For the text-containing cell, return its midpoint in [X, Y] coordinate format. 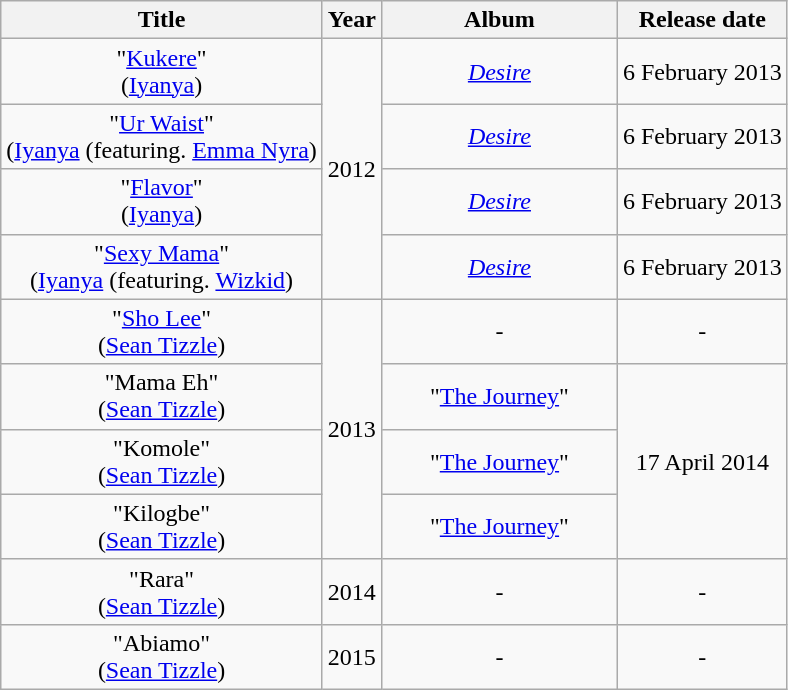
"Kukere" (Iyanya) [162, 72]
"Kilogbe" (Sean Tizzle) [162, 526]
"Sho Lee" (Sean Tizzle) [162, 332]
2014 [352, 592]
"Ur Waist" (Iyanya (featuring. Emma Nyra) [162, 136]
2013 [352, 429]
2015 [352, 656]
"Flavor" (Iyanya) [162, 202]
Release date [702, 20]
"Komole" (Sean Tizzle) [162, 462]
"Abiamo" (Sean Tizzle) [162, 656]
Title [162, 20]
"Sexy Mama" (Iyanya (featuring. Wizkid) [162, 266]
17 April 2014 [702, 462]
"Mama Eh" (Sean Tizzle) [162, 396]
Album [499, 20]
2012 [352, 169]
Year [352, 20]
"Rara" (Sean Tizzle) [162, 592]
